Output the (x, y) coordinate of the center of the cell containing the given text.  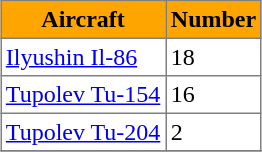
16 (214, 95)
18 (214, 57)
Number (214, 20)
Tupolev Tu-154 (84, 95)
Ilyushin Il-86 (84, 57)
2 (214, 132)
Tupolev Tu-204 (84, 132)
Aircraft (84, 20)
